Identify which cell holds the provided text, then report its [x, y] central coordinate. 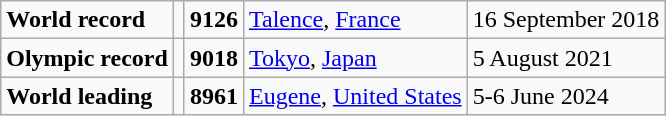
Talence, France [355, 20]
9126 [214, 20]
16 September 2018 [566, 20]
5-6 June 2024 [566, 96]
World leading [88, 96]
World record [88, 20]
Tokyo, Japan [355, 58]
9018 [214, 58]
8961 [214, 96]
Eugene, United States [355, 96]
Olympic record [88, 58]
5 August 2021 [566, 58]
